Pinpoint the cell where the given text exists, returning its (X, Y) midpoint coordinate. 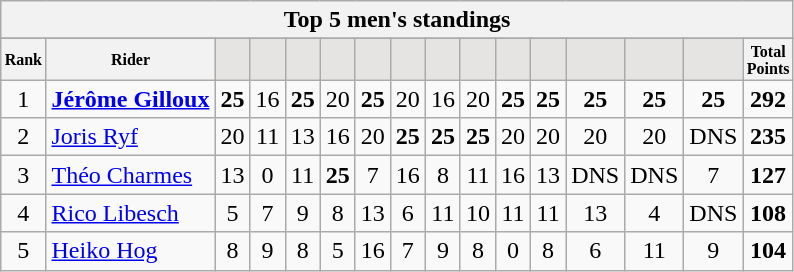
TotalPoints (768, 60)
3 (24, 175)
Rank (24, 60)
127 (768, 175)
108 (768, 213)
Théo Charmes (130, 175)
Joris Ryf (130, 137)
Rico Libesch (130, 213)
Rider (130, 60)
2 (24, 137)
1 (24, 99)
235 (768, 137)
Jérôme Gilloux (130, 99)
Heiko Hog (130, 251)
Top 5 men's standings (398, 20)
10 (478, 213)
292 (768, 99)
104 (768, 251)
